Scan for the cell matching the given text and deliver its [x, y] coordinate at center. 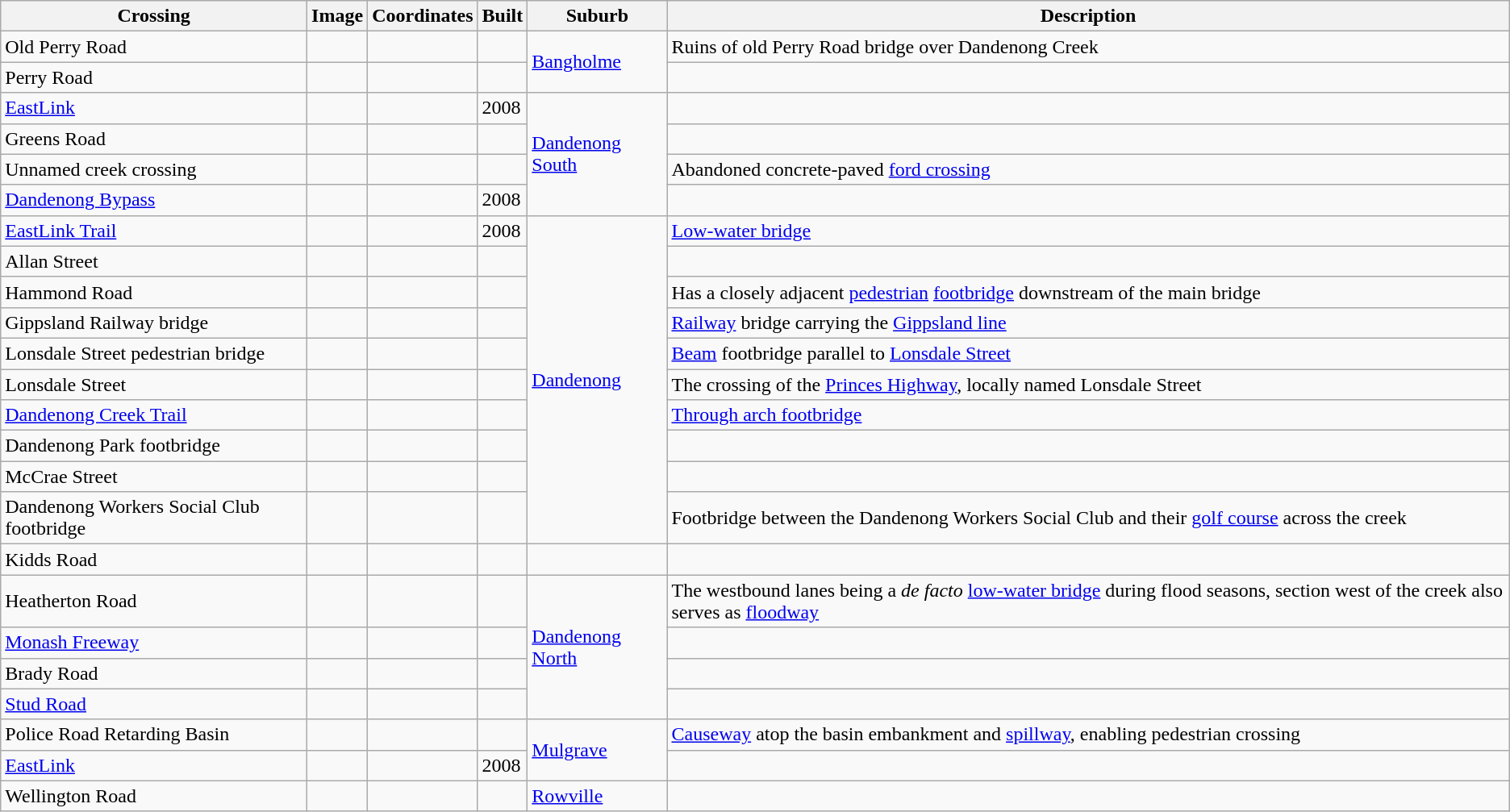
Abandoned concrete-paved ford crossing [1088, 169]
Greens Road [154, 139]
Footbridge between the Dandenong Workers Social Club and their golf course across the creek [1088, 518]
Crossing [154, 16]
Old Perry Road [154, 47]
The westbound lanes being a de facto low-water bridge during flood seasons, section west of the creek also serves as floodway [1088, 602]
Unnamed creek crossing [154, 169]
Hammond Road [154, 292]
Has a closely adjacent pedestrian footbridge downstream of the main bridge [1088, 292]
Low-water bridge [1088, 231]
Monash Freeway [154, 643]
Perry Road [154, 77]
Dandenong Workers Social Club footbridge [154, 518]
Allan Street [154, 261]
Dandenong Bypass [154, 200]
Dandenong North [597, 647]
Dandenong South [597, 154]
Dandenong Creek Trail [154, 415]
Police Road Retarding Basin [154, 735]
The crossing of the Princes Highway, locally named Lonsdale Street [1088, 385]
Wellington Road [154, 796]
Rowville [597, 796]
Railway bridge carrying the Gippsland line [1088, 323]
Image [337, 16]
Brady Road [154, 673]
Lonsdale Street pedestrian bridge [154, 353]
Bangholme [597, 62]
Gippsland Railway bridge [154, 323]
Description [1088, 16]
Kidds Road [154, 560]
Lonsdale Street [154, 385]
Through arch footbridge [1088, 415]
EastLink Trail [154, 231]
Beam footbridge parallel to Lonsdale Street [1088, 353]
Dandenong [597, 380]
Suburb [597, 16]
Stud Road [154, 704]
Heatherton Road [154, 602]
Built [503, 16]
Mulgrave [597, 750]
Dandenong Park footbridge [154, 446]
McCrae Street [154, 477]
Coordinates [423, 16]
Causeway atop the basin embankment and spillway, enabling pedestrian crossing [1088, 735]
Ruins of old Perry Road bridge over Dandenong Creek [1088, 47]
